Locate the cell with the specified text and output its (X, Y) center coordinate. 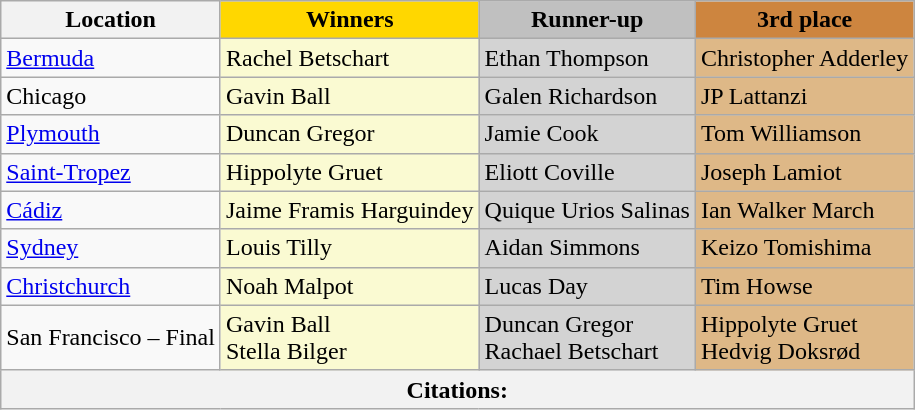
Joseph Lamiot (804, 172)
Jamie Cook (587, 134)
Plymouth (111, 134)
Sydney (111, 248)
Citations: (458, 389)
Hippolyte Gruet Hedvig Doksrød (804, 338)
Hippolyte Gruet (350, 172)
Eliott Coville (587, 172)
JP Lattanzi (804, 96)
Saint-Tropez (111, 172)
Keizo Tomishima (804, 248)
Christchurch (111, 286)
Gavin Ball Stella Bilger (350, 338)
Quique Urios Salinas (587, 210)
Christopher Adderley (804, 58)
Aidan Simmons (587, 248)
Cádiz (111, 210)
Tim Howse (804, 286)
Ethan Thompson (587, 58)
Galen Richardson (587, 96)
Gavin Ball (350, 96)
Location (111, 20)
Tom Williamson (804, 134)
Jaime Framis Harguindey (350, 210)
3rd place (804, 20)
Noah Malpot (350, 286)
Duncan Gregor (350, 134)
Bermuda (111, 58)
Runner-up (587, 20)
Winners (350, 20)
Louis Tilly (350, 248)
Rachel Betschart (350, 58)
Lucas Day (587, 286)
Chicago (111, 96)
Ian Walker March (804, 210)
Duncan Gregor Rachael Betschart (587, 338)
San Francisco – Final (111, 338)
